Find where the given text appears and provide that cell's center as (X, Y) coordinate. 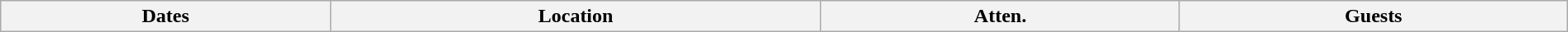
Location (576, 16)
Dates (165, 16)
Atten. (1001, 16)
Guests (1373, 16)
